Identify which cell holds the provided text, then report its (X, Y) central coordinate. 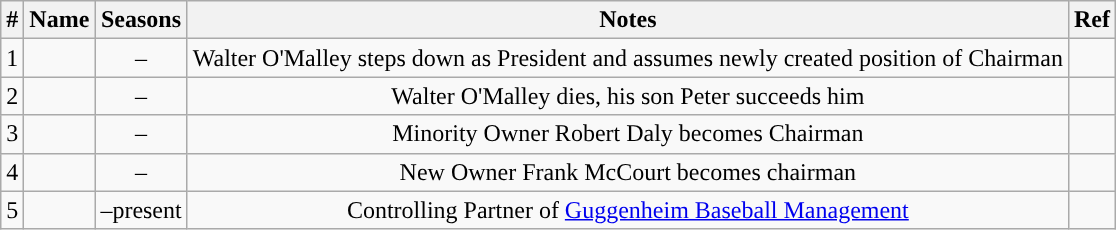
–present (141, 210)
1 (12, 58)
New Owner Frank McCourt becomes chairman (628, 172)
5 (12, 210)
Name (60, 20)
Walter O'Malley dies, his son Peter succeeds him (628, 96)
Controlling Partner of Guggenheim Baseball Management (628, 210)
Notes (628, 20)
4 (12, 172)
Walter O'Malley steps down as President and assumes newly created position of Chairman (628, 58)
3 (12, 134)
2 (12, 96)
Ref (1092, 20)
Seasons (141, 20)
# (12, 20)
Minority Owner Robert Daly becomes Chairman (628, 134)
